For the text-containing cell, return its midpoint in (x, y) coordinate format. 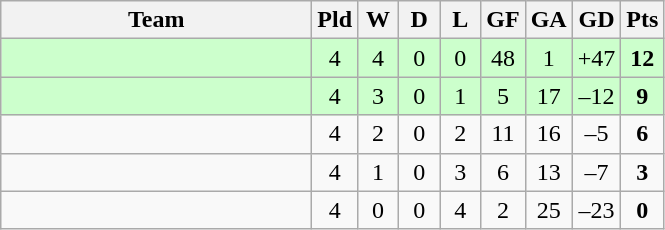
Pts (642, 20)
9 (642, 96)
25 (548, 210)
5 (503, 96)
GA (548, 20)
48 (503, 58)
D (420, 20)
GD (596, 20)
–7 (596, 172)
–23 (596, 210)
Pld (335, 20)
+47 (596, 58)
13 (548, 172)
W (378, 20)
–12 (596, 96)
GF (503, 20)
–5 (596, 134)
12 (642, 58)
Team (156, 20)
17 (548, 96)
16 (548, 134)
11 (503, 134)
L (460, 20)
